Scan for the cell matching the given text and deliver its (X, Y) coordinate at center. 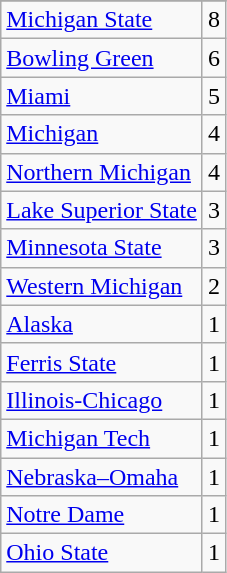
Illinois-Chicago (102, 400)
Nebraska–Omaha (102, 477)
Michigan State (102, 20)
Michigan Tech (102, 438)
Notre Dame (102, 515)
Bowling Green (102, 58)
Alaska (102, 324)
Ohio State (102, 553)
Western Michigan (102, 286)
2 (214, 286)
6 (214, 58)
Minnesota State (102, 248)
Ferris State (102, 362)
Lake Superior State (102, 210)
8 (214, 20)
Michigan (102, 134)
5 (214, 96)
Northern Michigan (102, 172)
Miami (102, 96)
